Find where the given text appears and provide that cell's center as (x, y) coordinate. 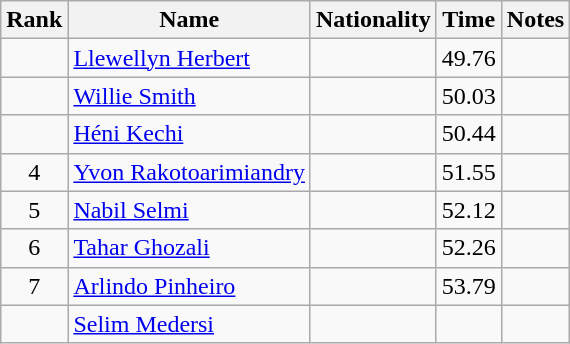
Notes (535, 20)
Nationality (373, 20)
Llewellyn Herbert (190, 58)
50.03 (468, 96)
Willie Smith (190, 96)
50.44 (468, 134)
49.76 (468, 58)
51.55 (468, 172)
4 (34, 172)
52.26 (468, 248)
53.79 (468, 286)
Nabil Selmi (190, 210)
Arlindo Pinheiro (190, 286)
Yvon Rakotoarimiandry (190, 172)
Name (190, 20)
5 (34, 210)
52.12 (468, 210)
Héni Kechi (190, 134)
7 (34, 286)
Rank (34, 20)
Tahar Ghozali (190, 248)
Time (468, 20)
6 (34, 248)
Selim Medersi (190, 324)
